Find where the given text appears and provide that cell's center as (X, Y) coordinate. 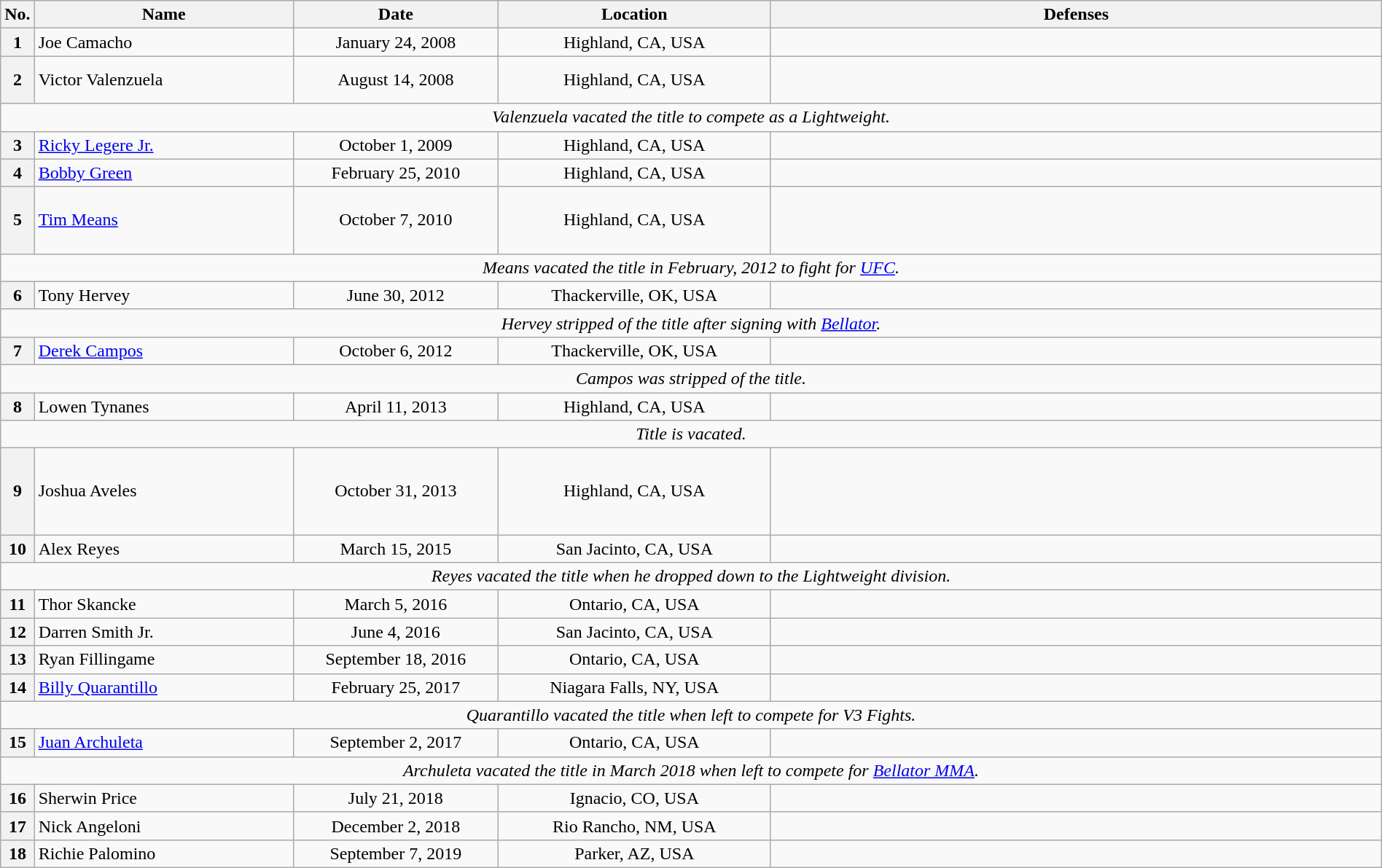
Joshua Aveles (163, 491)
December 2, 2018 (395, 826)
Ricky Legere Jr. (163, 145)
11 (17, 604)
September 7, 2019 (395, 853)
Derek Campos (163, 351)
Alex Reyes (163, 549)
2 (17, 80)
9 (17, 491)
Juan Archuleta (163, 743)
Thor Skancke (163, 604)
June 4, 2016 (395, 632)
June 30, 2012 (395, 295)
Reyes vacated the title when he dropped down to the Lightweight division. (691, 576)
Defenses (1076, 15)
Archuleta vacated the title in March 2018 when left to compete for Bellator MMA. (691, 770)
13 (17, 660)
16 (17, 798)
Name (163, 15)
Darren Smith Jr. (163, 632)
Title is vacated. (691, 434)
4 (17, 173)
March 15, 2015 (395, 549)
February 25, 2017 (395, 687)
Ignacio, CO, USA (634, 798)
6 (17, 295)
September 18, 2016 (395, 660)
14 (17, 687)
18 (17, 853)
Billy Quarantillo (163, 687)
Sherwin Price (163, 798)
Valenzuela vacated the title to compete as a Lightweight. (691, 117)
Victor Valenzuela (163, 80)
March 5, 2016 (395, 604)
Tony Hervey (163, 295)
Location (634, 15)
October 7, 2010 (395, 220)
3 (17, 145)
Tim Means (163, 220)
April 11, 2013 (395, 406)
17 (17, 826)
Rio Rancho, NM, USA (634, 826)
October 1, 2009 (395, 145)
October 6, 2012 (395, 351)
Hervey stripped of the title after signing with Bellator. (691, 323)
1 (17, 42)
Campos was stripped of the title. (691, 378)
Means vacated the title in February, 2012 to fight for UFC. (691, 267)
October 31, 2013 (395, 491)
Bobby Green (163, 173)
Richie Palomino (163, 853)
Niagara Falls, NY, USA (634, 687)
7 (17, 351)
July 21, 2018 (395, 798)
Ryan Fillingame (163, 660)
15 (17, 743)
Nick Angeloni (163, 826)
12 (17, 632)
Lowen Tynanes (163, 406)
8 (17, 406)
August 14, 2008 (395, 80)
Date (395, 15)
February 25, 2010 (395, 173)
January 24, 2008 (395, 42)
No. (17, 15)
10 (17, 549)
Joe Camacho (163, 42)
5 (17, 220)
Parker, AZ, USA (634, 853)
Quarantillo vacated the title when left to compete for V3 Fights. (691, 715)
September 2, 2017 (395, 743)
